Detect which cell encompasses the target text, then output its [X, Y] center coordinate. 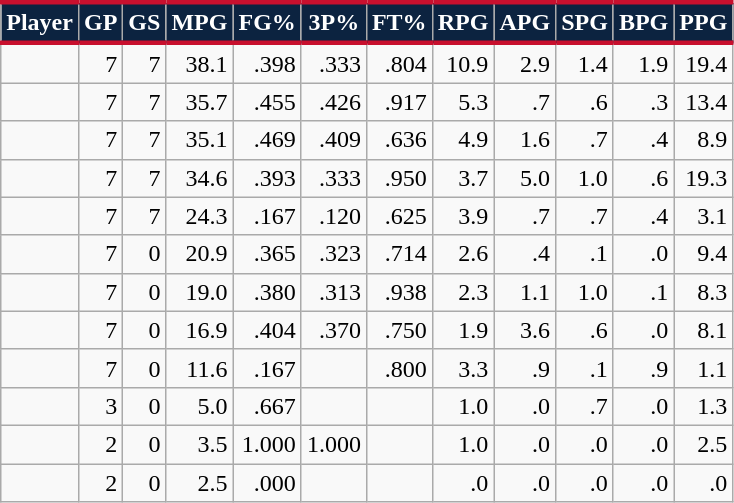
.938 [399, 292]
GP [100, 22]
.625 [399, 216]
3.3 [463, 368]
38.1 [200, 63]
13.4 [704, 102]
.398 [267, 63]
8.9 [704, 140]
BPG [643, 22]
FT% [399, 22]
9.4 [704, 254]
Player [40, 22]
.917 [399, 102]
RPG [463, 22]
.393 [267, 178]
2.6 [463, 254]
.426 [334, 102]
3.9 [463, 216]
.469 [267, 140]
20.9 [200, 254]
11.6 [200, 368]
.950 [399, 178]
1.4 [585, 63]
10.9 [463, 63]
.313 [334, 292]
.3 [643, 102]
35.1 [200, 140]
.404 [267, 330]
3.7 [463, 178]
8.1 [704, 330]
.714 [399, 254]
8.3 [704, 292]
3.5 [200, 444]
APG [525, 22]
5.3 [463, 102]
.365 [267, 254]
.667 [267, 406]
24.3 [200, 216]
3.1 [704, 216]
.000 [267, 483]
.409 [334, 140]
.370 [334, 330]
SPG [585, 22]
3.6 [525, 330]
3P% [334, 22]
.636 [399, 140]
.455 [267, 102]
4.9 [463, 140]
.804 [399, 63]
34.6 [200, 178]
19.0 [200, 292]
.750 [399, 330]
2.9 [525, 63]
3 [100, 406]
FG% [267, 22]
GS [144, 22]
.323 [334, 254]
.800 [399, 368]
1.3 [704, 406]
19.3 [704, 178]
.380 [267, 292]
.120 [334, 216]
1.6 [525, 140]
16.9 [200, 330]
35.7 [200, 102]
19.4 [704, 63]
PPG [704, 22]
2.3 [463, 292]
MPG [200, 22]
